Determine the (X, Y) coordinate at the center of the cell enclosing the given text.  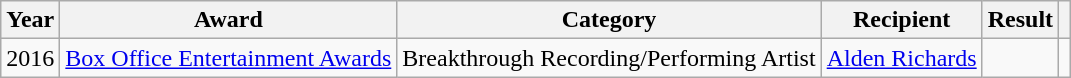
Result (1020, 20)
Year (30, 20)
Box Office Entertainment Awards (228, 58)
Breakthrough Recording/Performing Artist (609, 58)
Award (228, 20)
Alden Richards (902, 58)
2016 (30, 58)
Recipient (902, 20)
Category (609, 20)
